Return the [x, y] coordinate for the center point of the cell that contains the specified text.  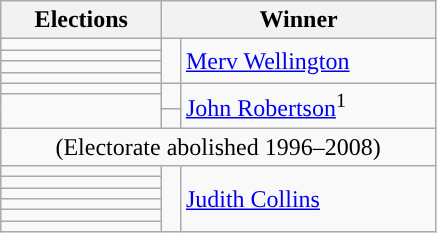
Merv Wellington [308, 61]
Elections [82, 20]
Judith Collins [308, 199]
(Electorate abolished 1996–2008) [218, 147]
John Robertson1 [308, 106]
Winner [299, 20]
